Determine the (x, y) coordinate at the center of the cell enclosing the given text.  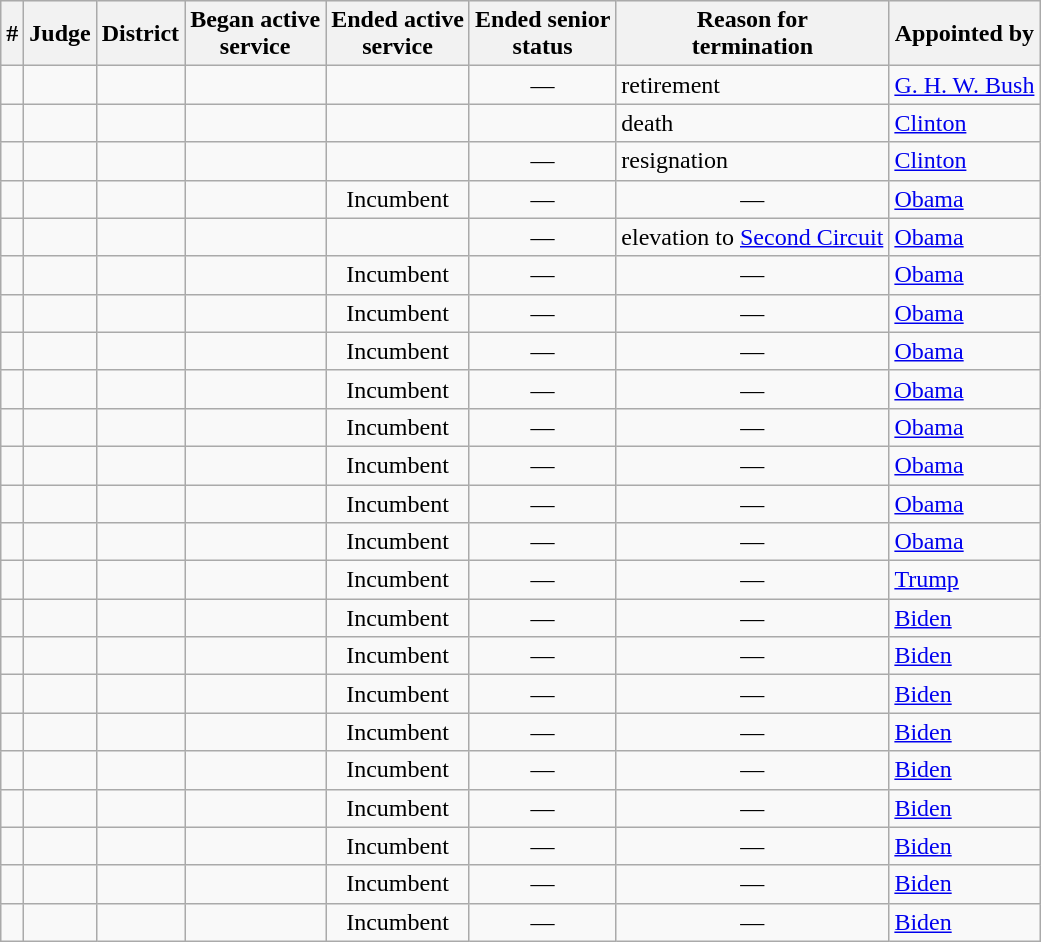
elevation to Second Circuit (752, 237)
Appointed by (964, 34)
Judge (60, 34)
retirement (752, 85)
Ended activeservice (398, 34)
Reason fortermination (752, 34)
District (140, 34)
Began activeservice (256, 34)
# (12, 34)
G. H. W. Bush (964, 85)
death (752, 123)
Ended seniorstatus (542, 34)
Trump (964, 580)
resignation (752, 161)
